Find where the given text appears and provide that cell's center as [X, Y] coordinate. 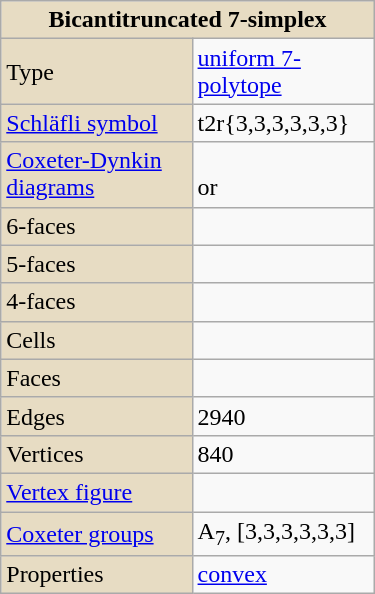
Cells [96, 340]
Bicantitruncated 7-simplex [188, 20]
4-faces [96, 302]
Coxeter groups [96, 534]
Vertices [96, 454]
Type [96, 72]
2940 [283, 416]
Properties [96, 575]
Coxeter-Dynkin diagrams [96, 174]
Faces [96, 378]
Schläfli symbol [96, 123]
840 [283, 454]
Edges [96, 416]
uniform 7-polytope [283, 72]
6-faces [96, 226]
5-faces [96, 264]
t2r{3,3,3,3,3,3} [283, 123]
A7, [3,3,3,3,3,3] [283, 534]
or [283, 174]
Vertex figure [96, 492]
convex [283, 575]
